From the cell containing the given text, extract its center point as [X, Y] coordinate. 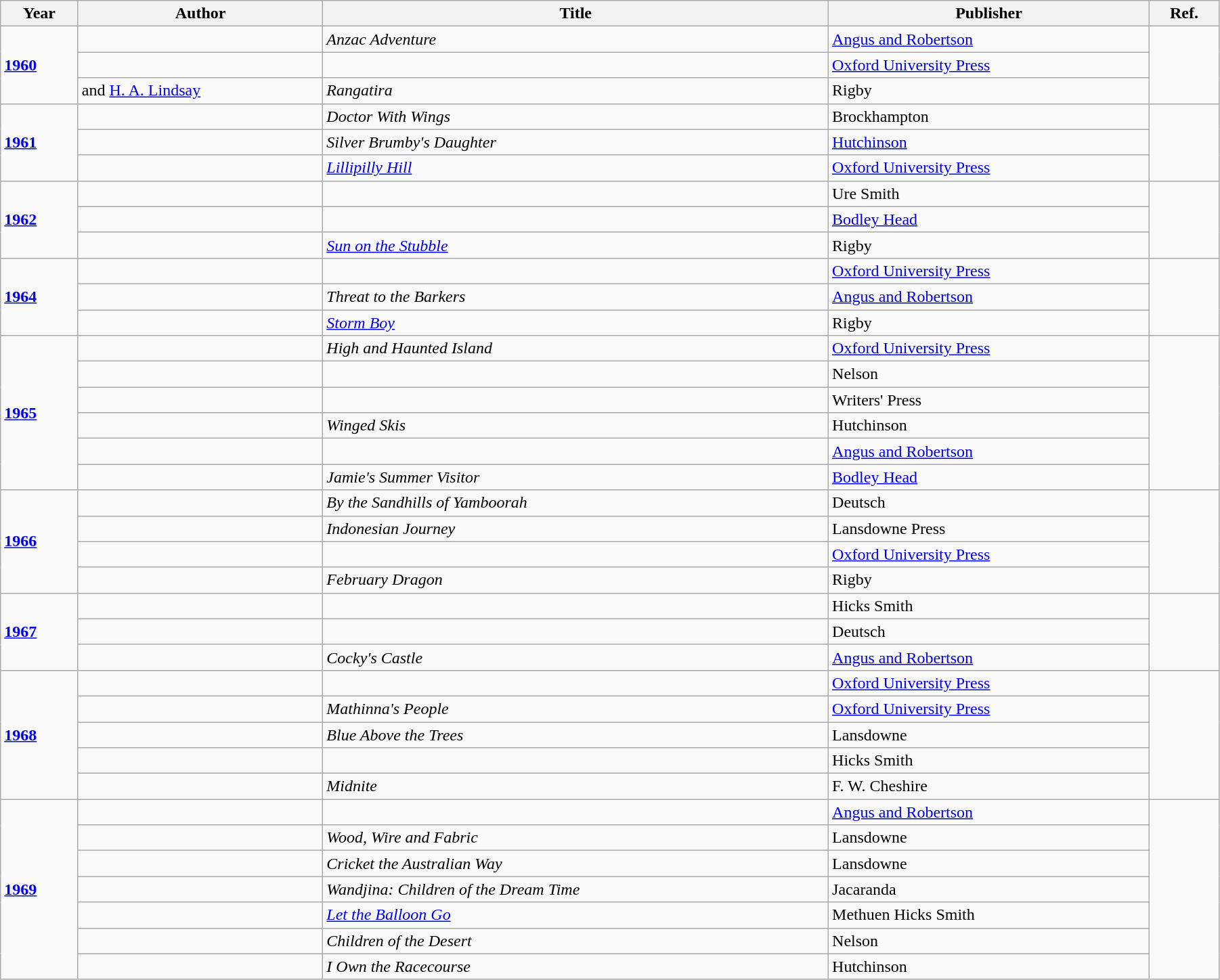
Threat to the Barkers [575, 296]
1967 [39, 631]
Anzac Adventure [575, 39]
1969 [39, 889]
Sun on the Stubble [575, 245]
Blue Above the Trees [575, 734]
Title [575, 14]
I Own the Racecourse [575, 966]
Doctor With Wings [575, 116]
1960 [39, 65]
Cocky's Castle [575, 657]
1962 [39, 219]
1966 [39, 541]
Brockhampton [989, 116]
1968 [39, 734]
Ure Smith [989, 194]
and H. A. Lindsay [200, 91]
Cricket the Australian Way [575, 864]
Lansdowne Press [989, 529]
Jacaranda [989, 889]
Children of the Desert [575, 941]
Wood, Wire and Fabric [575, 838]
Indonesian Journey [575, 529]
Writers' Press [989, 400]
Midnite [575, 786]
Storm Boy [575, 323]
High and Haunted Island [575, 349]
1965 [39, 413]
Year [39, 14]
Author [200, 14]
February Dragon [575, 580]
Ref. [1185, 14]
Let the Balloon Go [575, 915]
Winged Skis [575, 426]
1961 [39, 142]
Wandjina: Children of the Dream Time [575, 889]
Methuen Hicks Smith [989, 915]
F. W. Cheshire [989, 786]
1964 [39, 296]
Publisher [989, 14]
Jamie's Summer Visitor [575, 477]
Mathinna's People [575, 709]
Silver Brumby's Daughter [575, 142]
Lillipilly Hill [575, 168]
By the Sandhills of Yamboorah [575, 503]
Rangatira [575, 91]
